Scan for the cell matching the given text and deliver its [x, y] coordinate at center. 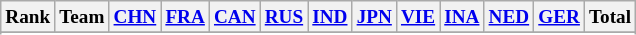
Team [82, 17]
Rank [28, 17]
RUS [284, 17]
CHN [135, 17]
Total [610, 17]
NED [509, 17]
FRA [186, 17]
CAN [234, 17]
INA [462, 17]
JPN [374, 17]
VIE [418, 17]
IND [330, 17]
GER [560, 17]
